Pinpoint the cell where the given text exists, returning its [x, y] midpoint coordinate. 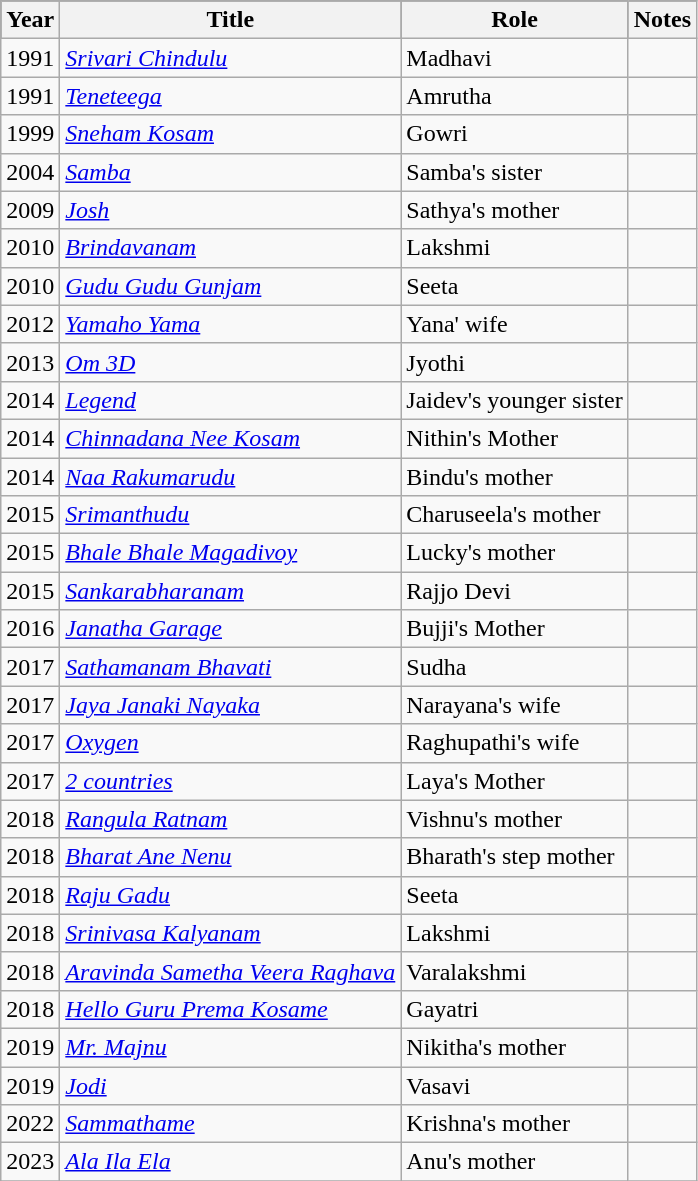
Charuseela's mother [514, 515]
Yamaho Yama [230, 324]
2022 [30, 1124]
Anu's mother [514, 1162]
Vasavi [514, 1085]
Jodi [230, 1085]
Role [514, 20]
Mr. Majnu [230, 1047]
Jaidev's younger sister [514, 400]
Om 3D [230, 362]
Nikitha's mother [514, 1047]
Samba's sister [514, 172]
Raju Gadu [230, 895]
2004 [30, 172]
Srimanthudu [230, 515]
Sammathame [230, 1124]
Oxygen [230, 743]
Samba [230, 172]
Aravinda Sametha Veera Raghava [230, 971]
Notes [662, 20]
Josh [230, 210]
Amrutha [514, 96]
2023 [30, 1162]
Year [30, 20]
Jaya Janaki Nayaka [230, 705]
Sneham Kosam [230, 134]
Janatha Garage [230, 629]
Bindu's mother [514, 477]
Bharath's step mother [514, 857]
Rangula Ratnam [230, 819]
Naa Rakumarudu [230, 477]
Hello Guru Prema Kosame [230, 1009]
Ala Ila Ela [230, 1162]
Legend [230, 400]
2013 [30, 362]
Srivari Chindulu [230, 58]
Gudu Gudu Gunjam [230, 286]
Teneteega [230, 96]
Sudha [514, 667]
Laya's Mother [514, 781]
Title [230, 20]
Yana' wife [514, 324]
Nithin's Mother [514, 438]
2012 [30, 324]
Gowri [514, 134]
Bhale Bhale Magadivoy [230, 553]
Sathya's mother [514, 210]
Narayana's wife [514, 705]
Varalakshmi [514, 971]
Raghupathi's wife [514, 743]
2009 [30, 210]
Bujji's Mother [514, 629]
Sankarabharanam [230, 591]
Gayatri [514, 1009]
Vishnu's mother [514, 819]
Krishna's mother [514, 1124]
Bharat Ane Nenu [230, 857]
Madhavi [514, 58]
1999 [30, 134]
Brindavanam [230, 248]
2 countries [230, 781]
Sathamanam Bhavati [230, 667]
Chinnadana Nee Kosam [230, 438]
Srinivasa Kalyanam [230, 933]
2016 [30, 629]
Lucky's mother [514, 553]
Rajjo Devi [514, 591]
Jyothi [514, 362]
